Capture the cell that displays the provided text and extract its [X, Y] central coordinate. 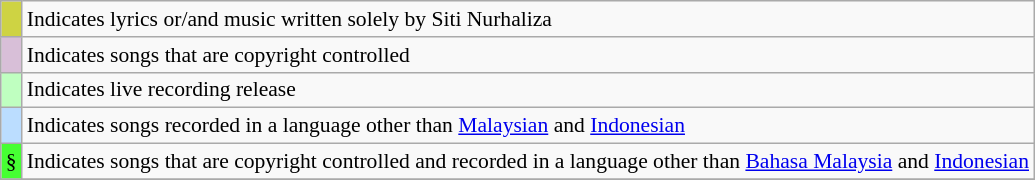
Indicates songs that are copyright controlled and recorded in a language other than Bahasa Malaysia and Indonesian [528, 162]
Indicates live recording release [528, 90]
Indicates songs recorded in a language other than Malaysian and Indonesian [528, 126]
Indicates songs that are copyright controlled [528, 55]
§ [12, 162]
Indicates lyrics or/and music written solely by Siti Nurhaliza [528, 19]
